Return the (x, y) coordinate for the center point of the cell that contains the specified text.  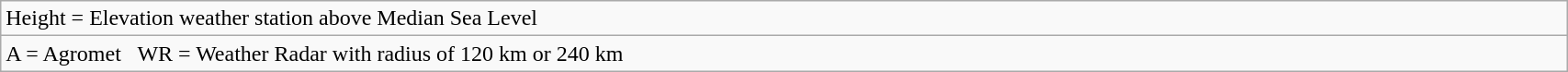
A = Agromet WR = Weather Radar with radius of 120 km or 240 km (784, 54)
Height = Elevation weather station above Median Sea Level (784, 18)
